Find where the given text appears and provide that cell's center as (X, Y) coordinate. 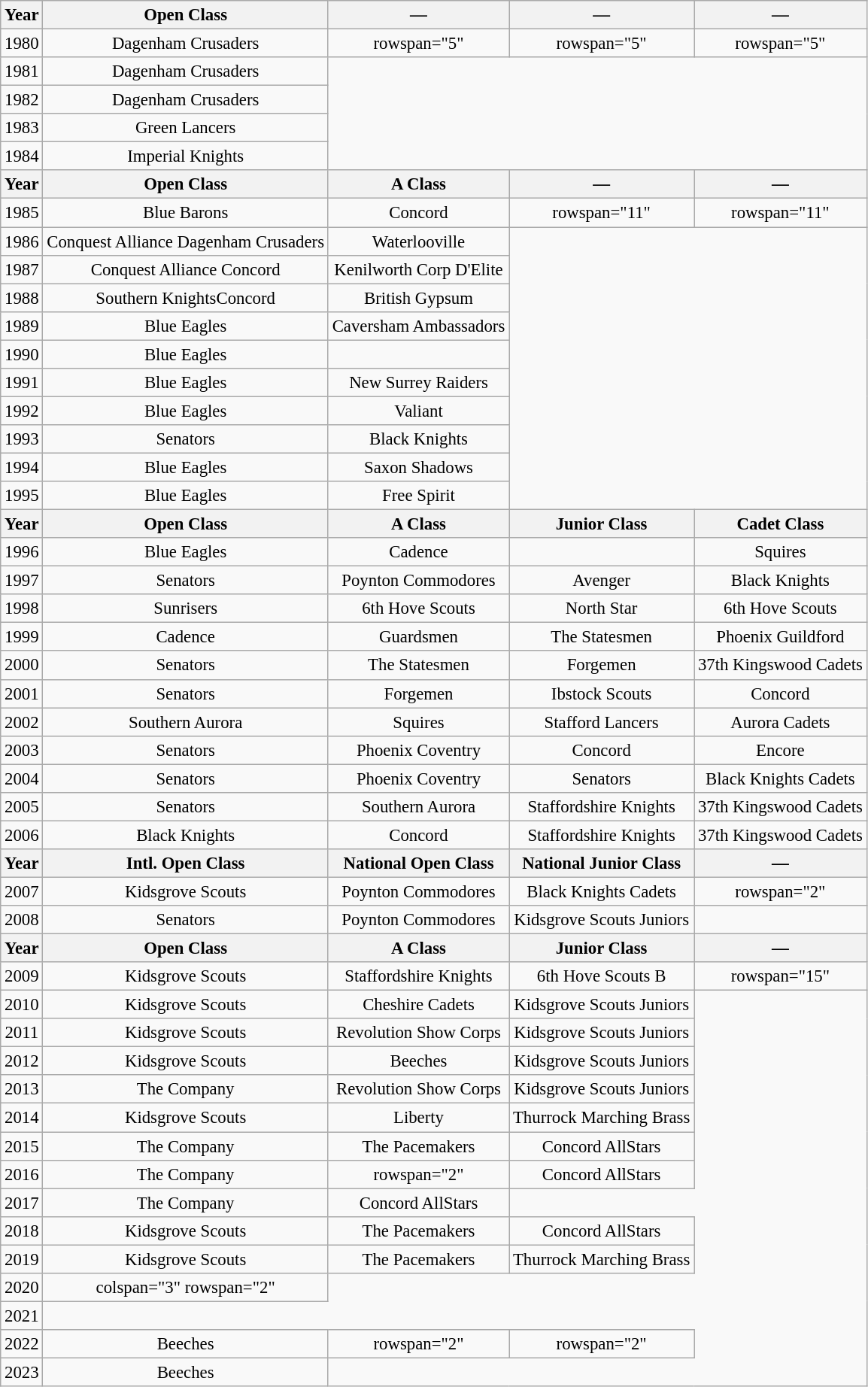
Liberty (418, 1118)
British Gypsum (418, 298)
North Star (602, 609)
Caversham Ambassadors (418, 326)
Avenger (602, 581)
1998 (22, 609)
1987 (22, 269)
1993 (22, 439)
1981 (22, 71)
1982 (22, 100)
1997 (22, 581)
Guardsmen (418, 637)
colspan="3" rowspan="2" (185, 1288)
2014 (22, 1118)
2017 (22, 1203)
1983 (22, 128)
1980 (22, 44)
Waterlooville (418, 241)
Cadet Class (781, 524)
1999 (22, 637)
2012 (22, 1061)
Saxon Shadows (418, 467)
Conquest Alliance Dagenham Crusaders (185, 241)
1996 (22, 552)
National Junior Class (602, 863)
National Open Class (418, 863)
Stafford Lancers (602, 722)
2022 (22, 1344)
1988 (22, 298)
2009 (22, 976)
2006 (22, 835)
1984 (22, 156)
Imperial Knights (185, 156)
2004 (22, 778)
1985 (22, 213)
rowspan="15" (781, 976)
Encore (781, 750)
2016 (22, 1174)
2011 (22, 1033)
2003 (22, 750)
Green Lancers (185, 128)
Southern KnightsConcord (185, 298)
2013 (22, 1090)
Cheshire Cadets (418, 1005)
Free Spirit (418, 496)
New Surrey Raiders (418, 383)
Ibstock Scouts (602, 693)
2015 (22, 1146)
Kenilworth Corp D'Elite (418, 269)
2010 (22, 1005)
2005 (22, 807)
Phoenix Guildford (781, 637)
1994 (22, 467)
2023 (22, 1372)
Intl. Open Class (185, 863)
Valiant (418, 411)
1995 (22, 496)
2002 (22, 722)
1990 (22, 354)
2019 (22, 1259)
2001 (22, 693)
1989 (22, 326)
2020 (22, 1288)
1986 (22, 241)
1991 (22, 383)
Aurora Cadets (781, 722)
2018 (22, 1231)
Sunrisers (185, 609)
2007 (22, 891)
1992 (22, 411)
Blue Barons (185, 213)
2000 (22, 666)
2021 (22, 1316)
2008 (22, 920)
Conquest Alliance Concord (185, 269)
6th Hove Scouts B (602, 976)
